Return the (x, y) coordinate for the center point of the cell that contains the specified text.  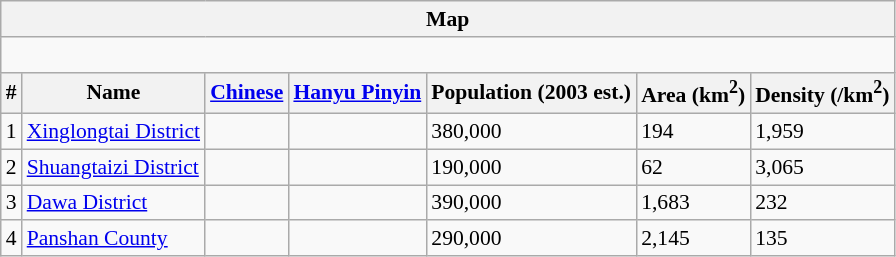
Area (km2) (693, 92)
390,000 (531, 203)
232 (822, 203)
290,000 (531, 239)
135 (822, 239)
62 (693, 167)
Name (114, 92)
3,065 (822, 167)
Xinglongtai District (114, 132)
4 (12, 239)
1,683 (693, 203)
Hanyu Pinyin (357, 92)
1 (12, 132)
1,959 (822, 132)
Chinese (246, 92)
Population (2003 est.) (531, 92)
# (12, 92)
190,000 (531, 167)
194 (693, 132)
Shuangtaizi District (114, 167)
Map (448, 19)
Dawa District (114, 203)
Panshan County (114, 239)
3 (12, 203)
2,145 (693, 239)
380,000 (531, 132)
Density (/km2) (822, 92)
2 (12, 167)
